Determine the (X, Y) coordinate at the center of the cell enclosing the given text.  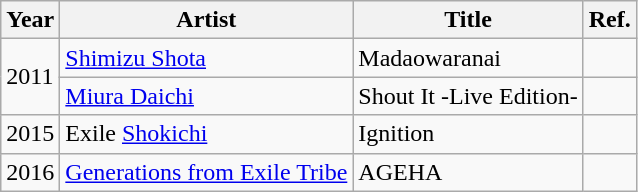
Generations from Exile Tribe (206, 172)
Madaowaranai (468, 58)
2016 (30, 172)
AGEHA (468, 172)
Shout It -Live Edition- (468, 96)
Artist (206, 20)
2011 (30, 77)
Ignition (468, 134)
Year (30, 20)
Shimizu Shota (206, 58)
Miura Daichi (206, 96)
Exile Shokichi (206, 134)
Title (468, 20)
Ref. (610, 20)
2015 (30, 134)
